For the text-containing cell, return its midpoint in (X, Y) coordinate format. 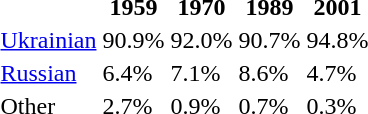
7.1% (202, 73)
92.0% (202, 40)
8.6% (270, 73)
90.9% (134, 40)
6.4% (134, 73)
90.7% (270, 40)
